Extract the [X, Y] coordinate from the center of the cell holding the provided text.  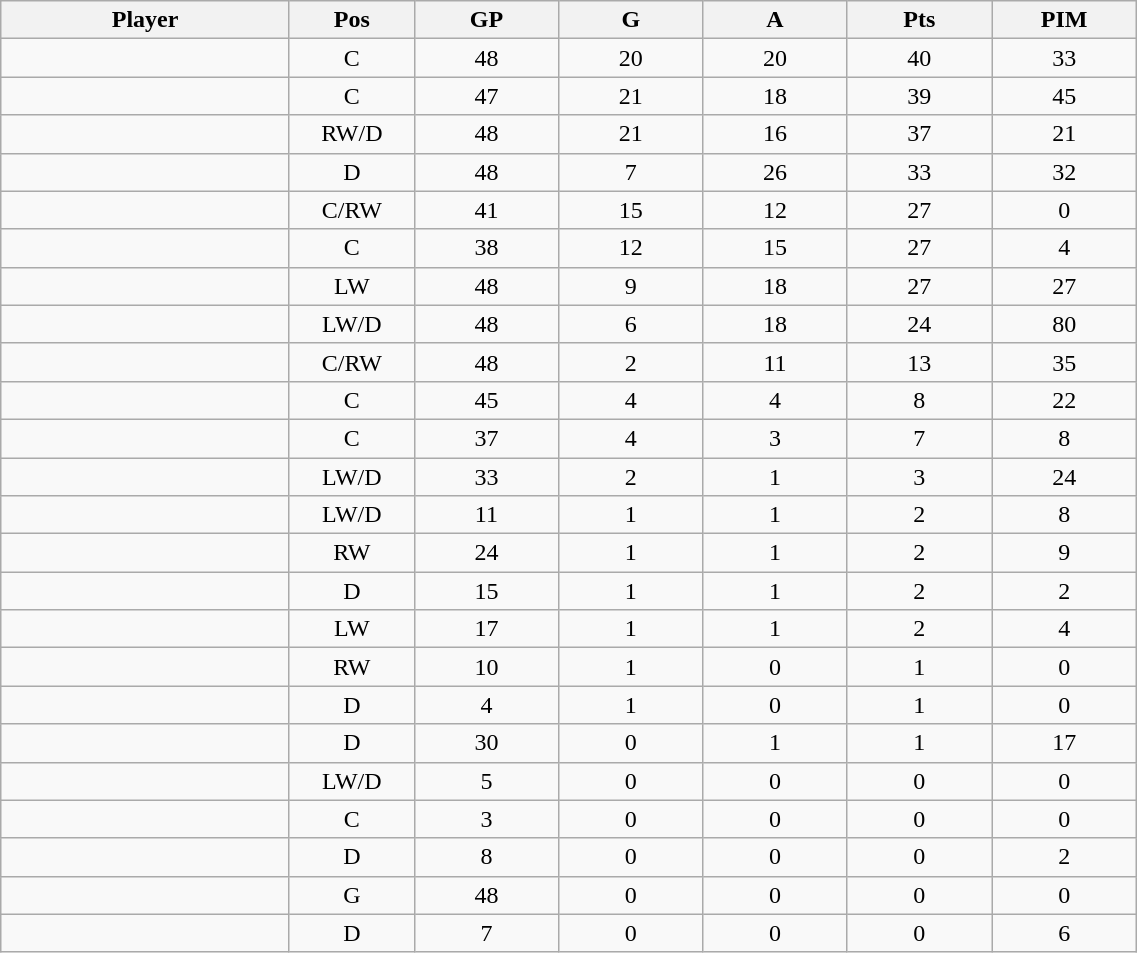
PIM [1064, 20]
GP [486, 20]
32 [1064, 172]
35 [1064, 362]
5 [486, 781]
26 [775, 172]
30 [486, 743]
10 [486, 667]
Player [146, 20]
38 [486, 248]
13 [919, 362]
39 [919, 96]
A [775, 20]
41 [486, 210]
Pts [919, 20]
80 [1064, 324]
40 [919, 58]
Pos [352, 20]
22 [1064, 400]
47 [486, 96]
16 [775, 134]
RW/D [352, 134]
